Search for the cell housing the specified text and yield its (X, Y) center coordinate. 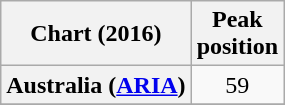
59 (237, 85)
Peak position (237, 34)
Australia (ARIA) (96, 85)
Chart (2016) (96, 34)
